Determine the [X, Y] coordinate at the center of the cell enclosing the given text.  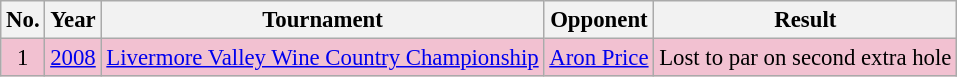
Opponent [599, 20]
Result [806, 20]
Year [73, 20]
No. [23, 20]
Livermore Valley Wine Country Championship [322, 58]
2008 [73, 58]
1 [23, 58]
Aron Price [599, 58]
Tournament [322, 20]
Lost to par on second extra hole [806, 58]
